Detect which cell encompasses the target text, then output its [X, Y] center coordinate. 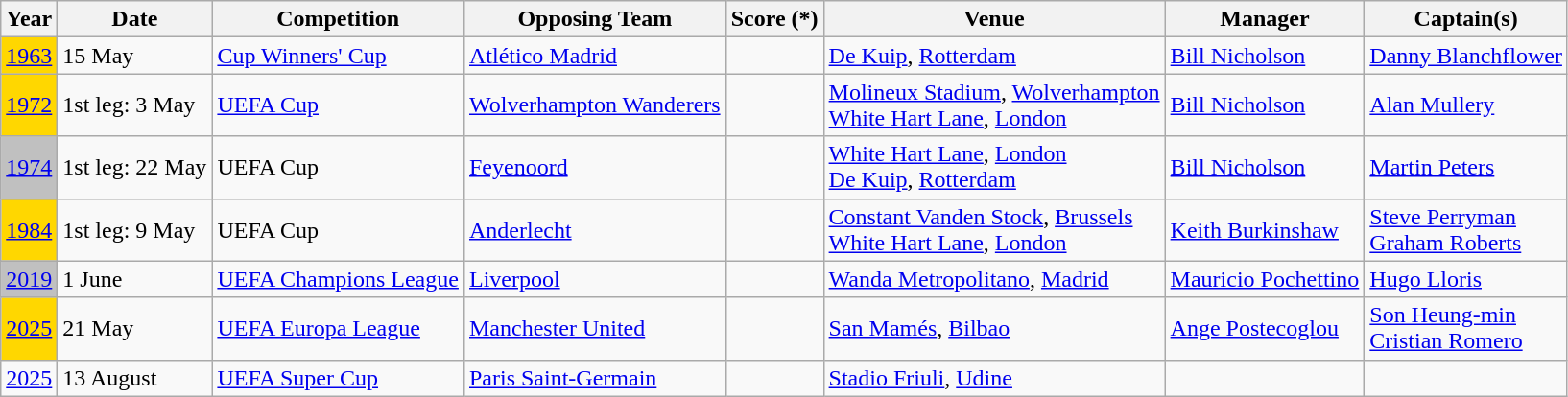
Cup Winners' Cup [338, 56]
15 May [134, 56]
Hugo Lloris [1466, 279]
De Kuip, Rotterdam [994, 56]
Stadio Friuli, Udine [994, 378]
Molineux Stadium, Wolverhampton White Hart Lane, London [994, 105]
UEFA Europa League [338, 328]
UEFA Super Cup [338, 378]
Score (*) [774, 19]
Mauricio Pochettino [1265, 279]
13 August [134, 378]
Paris Saint-Germain [595, 378]
Captain(s) [1466, 19]
Martin Peters [1466, 167]
Constant Vanden Stock, Brussels White Hart Lane, London [994, 230]
Danny Blanchflower [1466, 56]
Liverpool [595, 279]
Alan Mullery [1466, 105]
1972 [29, 105]
San Mamés, Bilbao [994, 328]
Son Heung-min Cristian Romero [1466, 328]
1st leg: 22 May [134, 167]
Date [134, 19]
1974 [29, 167]
1 June [134, 279]
Venue [994, 19]
UEFA Champions League [338, 279]
White Hart Lane, London De Kuip, Rotterdam [994, 167]
2019 [29, 279]
Competition [338, 19]
Ange Postecoglou [1265, 328]
Wanda Metropolitano, Madrid [994, 279]
1963 [29, 56]
Feyenoord [595, 167]
1984 [29, 230]
Wolverhampton Wanderers [595, 105]
1st leg: 9 May [134, 230]
Anderlecht [595, 230]
21 May [134, 328]
1st leg: 3 May [134, 105]
Keith Burkinshaw [1265, 230]
Year [29, 19]
Opposing Team [595, 19]
Manchester United [595, 328]
Manager [1265, 19]
Atlético Madrid [595, 56]
Steve Perryman Graham Roberts [1466, 230]
